Return the (X, Y) coordinate for the center point of the cell that contains the specified text.  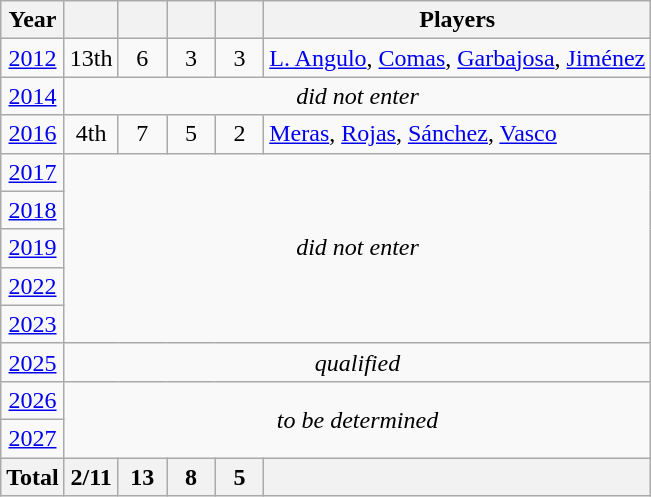
2023 (33, 324)
2019 (33, 248)
2018 (33, 210)
2016 (33, 134)
2017 (33, 172)
2027 (33, 438)
2/11 (91, 477)
Year (33, 20)
2022 (33, 286)
Total (33, 477)
8 (192, 477)
qualified (357, 362)
2 (240, 134)
2014 (33, 96)
2026 (33, 400)
Players (458, 20)
7 (142, 134)
13 (142, 477)
13th (91, 58)
L. Angulo, Comas, Garbajosa, Jiménez (458, 58)
2025 (33, 362)
6 (142, 58)
Meras, Rojas, Sánchez, Vasco (458, 134)
to be determined (357, 419)
4th (91, 134)
2012 (33, 58)
